Determine the (X, Y) coordinate at the center of the cell enclosing the given text.  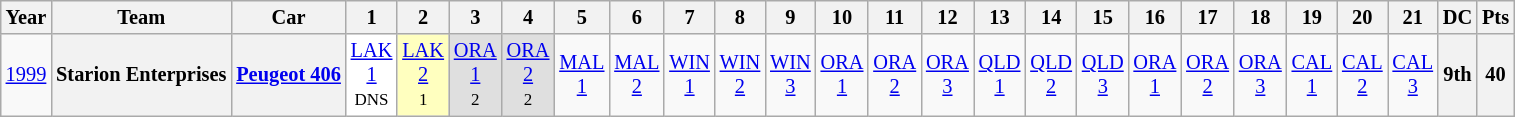
18 (1260, 17)
10 (842, 17)
9 (790, 17)
16 (1156, 17)
5 (582, 17)
DC (1458, 17)
1 (372, 17)
19 (1312, 17)
ORA22 (528, 75)
40 (1496, 75)
LAK21 (423, 75)
2 (423, 17)
1999 (26, 75)
Year (26, 17)
15 (1103, 17)
Starion Enterprises (141, 75)
20 (1362, 17)
11 (894, 17)
14 (1051, 17)
7 (689, 17)
9th (1458, 75)
MAL1 (582, 75)
QLD1 (1000, 75)
MAL2 (636, 75)
ORA12 (476, 75)
Pts (1496, 17)
CAL2 (1362, 75)
17 (1208, 17)
WIN2 (740, 75)
12 (948, 17)
6 (636, 17)
21 (1413, 17)
8 (740, 17)
Car (288, 17)
13 (1000, 17)
3 (476, 17)
LAK1DNS (372, 75)
QLD2 (1051, 75)
CAL1 (1312, 75)
WIN1 (689, 75)
QLD3 (1103, 75)
Team (141, 17)
CAL3 (1413, 75)
4 (528, 17)
WIN3 (790, 75)
Peugeot 406 (288, 75)
